Locate the cell with the specified text and output its [X, Y] center coordinate. 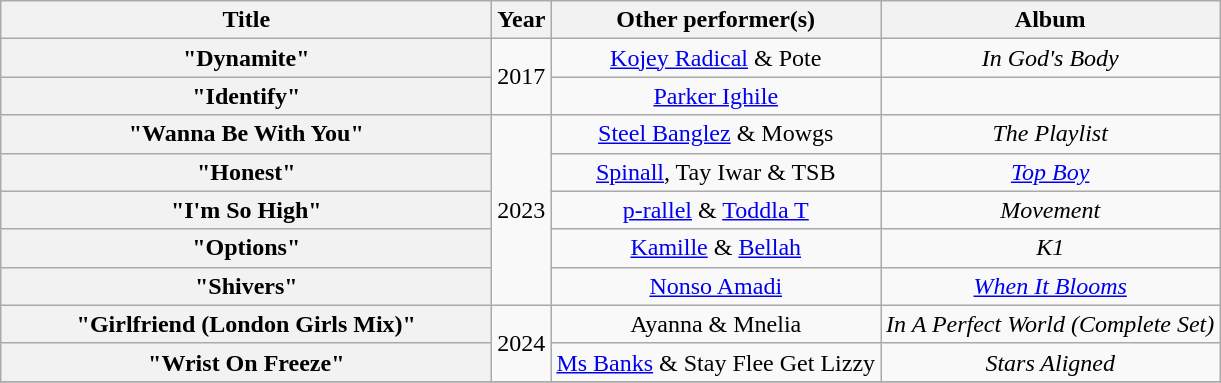
"Wanna Be With You" [246, 134]
Steel Banglez & Mowgs [716, 134]
Album [1050, 20]
Nonso Amadi [716, 286]
In A Perfect World (Complete Set) [1050, 324]
"Dynamite" [246, 58]
Top Boy [1050, 172]
Title [246, 20]
Year [522, 20]
Kojey Radical & Pote [716, 58]
Kamille & Bellah [716, 248]
K1 [1050, 248]
Parker Ighile [716, 96]
Stars Aligned [1050, 362]
2024 [522, 343]
Other performer(s) [716, 20]
"Shivers" [246, 286]
Movement [1050, 210]
"Options" [246, 248]
2023 [522, 210]
"Girlfriend (London Girls Mix)" [246, 324]
"Identify" [246, 96]
"Honest" [246, 172]
2017 [522, 77]
When It Blooms [1050, 286]
Spinall, Tay Iwar & TSB [716, 172]
In God's Body [1050, 58]
p-rallel & Toddla T [716, 210]
"Wrist On Freeze" [246, 362]
Ayanna & Mnelia [716, 324]
"I'm So High" [246, 210]
Ms Banks & Stay Flee Get Lizzy [716, 362]
The Playlist [1050, 134]
